Scan for the cell matching the given text and deliver its (X, Y) coordinate at center. 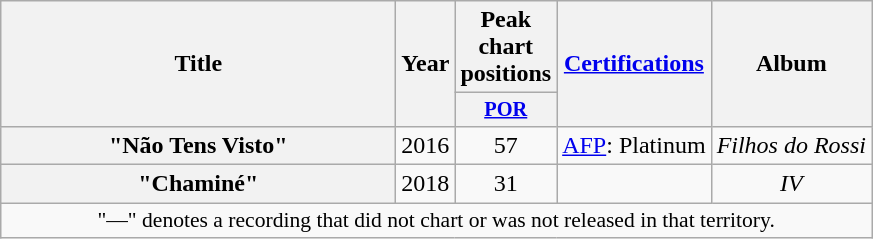
Filhos do Rossi (791, 145)
57 (506, 145)
AFP: Platinum (634, 145)
31 (506, 184)
2018 (426, 184)
Peak chart positions (506, 47)
Album (791, 64)
Certifications (634, 64)
IV (791, 184)
2016 (426, 145)
Year (426, 64)
"—" denotes a recording that did not chart or was not released in that territory. (436, 221)
POR (506, 110)
Title (198, 64)
"Chaminé" (198, 184)
"Não Tens Visto" (198, 145)
